From the cell containing the given text, extract its center point as [x, y] coordinate. 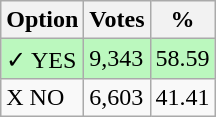
Option [42, 20]
58.59 [182, 59]
✓ YES [42, 59]
41.41 [182, 97]
9,343 [117, 59]
X NO [42, 97]
6,603 [117, 97]
% [182, 20]
Votes [117, 20]
